Capture the cell that displays the provided text and extract its [X, Y] central coordinate. 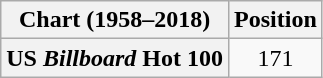
171 [276, 58]
US Billboard Hot 100 [115, 58]
Position [276, 20]
Chart (1958–2018) [115, 20]
